Determine the (X, Y) coordinate at the center of the cell enclosing the given text.  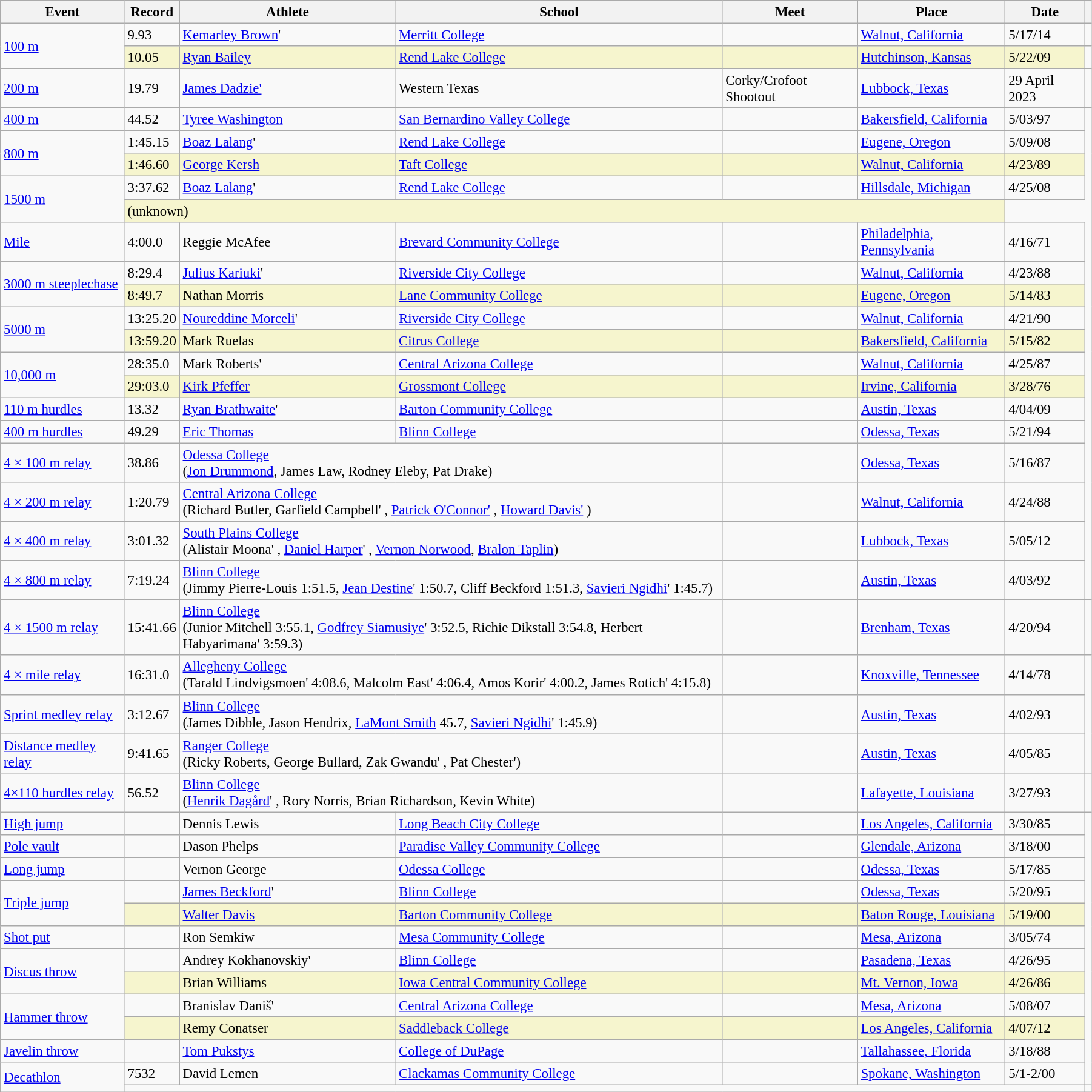
13.32 (151, 409)
56.52 (151, 793)
4 × mile relay (62, 675)
Lane Community College (559, 295)
Western Texas (559, 88)
Kemarley Brown' (287, 35)
110 m hurdles (62, 409)
4 × 100 m relay (62, 463)
10,000 m (62, 375)
Dason Phelps (287, 847)
4:00.0 (151, 241)
4/24/88 (1045, 502)
Blinn College(James Dibble, Jason Hendrix, LaMont Smith 45.7, Savieri Ngidhi' 1:45.9) (451, 714)
13:25.20 (151, 318)
Noureddine Morceli' (287, 318)
Brian Williams (287, 983)
Citrus College (559, 341)
8:29.4 (151, 273)
Date (1045, 12)
Allegheny College(Tarald Lindvigsmoen' 4:08.6, Malcolm East' 4:06.4, Amos Korir' 4:00.2, James Rotich' 4:15.8) (451, 675)
Saddleback College (559, 1028)
5/05/12 (1045, 542)
4 × 1500 m relay (62, 628)
4/14/78 (1045, 675)
Kirk Pfeffer (287, 387)
4/20/94 (1045, 628)
3/18/00 (1045, 847)
4/26/86 (1045, 983)
Discus throw (62, 972)
Odessa College (559, 869)
38.86 (151, 463)
5/1-2/00 (1045, 1074)
5/09/08 (1045, 142)
3:12.67 (151, 714)
George Kersh (287, 165)
Branislav Daniš' (287, 1006)
1:45.15 (151, 142)
Ron Semkiw (287, 937)
Andrey Kokhanovskiy' (287, 960)
5000 m (62, 330)
5/22/09 (1045, 58)
4×110 hurdles relay (62, 793)
Clackamas Community College (559, 1074)
Athlete (287, 12)
Mark Roberts' (287, 364)
Blinn College(Jimmy Pierre-Louis 1:51.5, Jean Destine' 1:50.7, Cliff Beckford 1:51.3, Savieri Ngidhi' 1:45.7) (451, 581)
800 m (62, 154)
Lafayette, Louisiana (931, 793)
Eric Thomas (287, 432)
Blinn College(Junior Mitchell 3:55.1, Godfrey Siamusiye' 3:52.5, Richie Dikstall 3:54.8, Herbert Habyarimana' 3:59.3) (451, 628)
7:19.24 (151, 581)
5/21/94 (1045, 432)
Mt. Vernon, Iowa (931, 983)
1:46.60 (151, 165)
Walter Davis (287, 914)
3:37.62 (151, 188)
Place (931, 12)
Baton Rouge, Louisiana (931, 914)
4/23/89 (1045, 165)
3/30/85 (1045, 824)
4/16/71 (1045, 241)
1:20.79 (151, 502)
San Bernardino Valley College (559, 119)
Julius Kariuki' (287, 273)
Brevard Community College (559, 241)
3/18/88 (1045, 1051)
29:03.0 (151, 387)
5/08/07 (1045, 1006)
15:41.66 (151, 628)
Event (62, 12)
(unknown) (565, 211)
4/03/92 (1045, 581)
Ryan Brathwaite' (287, 409)
Record (151, 12)
Mark Ruelas (287, 341)
1500 m (62, 199)
19.79 (151, 88)
400 m hurdles (62, 432)
7532 (151, 1074)
400 m (62, 119)
Hutchinson, Kansas (931, 58)
Paradise Valley Community College (559, 847)
4/23/88 (1045, 273)
Blinn College(Henrik Dagård' , Rory Norris, Brian Richardson, Kevin White) (451, 793)
4/05/85 (1045, 754)
Hammer throw (62, 1017)
Irvine, California (931, 387)
4 × 200 m relay (62, 502)
Long Beach City College (559, 824)
10.05 (151, 58)
Triple jump (62, 903)
8:49.7 (151, 295)
Knoxville, Tennessee (931, 675)
Philadelphia, Pennsylvania (931, 241)
Odessa College(Jon Drummond, James Law, Rodney Eleby, Pat Drake) (451, 463)
Pasadena, Texas (931, 960)
200 m (62, 88)
Ranger College(Ricky Roberts, George Bullard, Zak Gwandu' , Pat Chester') (451, 754)
3:01.32 (151, 542)
Sprint medley relay (62, 714)
44.52 (151, 119)
5/15/82 (1045, 341)
Taft College (559, 165)
Tom Pukstys (287, 1051)
4/21/90 (1045, 318)
Hillsdale, Michigan (931, 188)
Brenham, Texas (931, 628)
4/02/93 (1045, 714)
Spokane, Washington (931, 1074)
Tallahassee, Florida (931, 1051)
9.93 (151, 35)
James Dadzie' (287, 88)
4 × 800 m relay (62, 581)
3000 m steeplechase (62, 284)
5/03/97 (1045, 119)
Tyree Washington (287, 119)
Dennis Lewis (287, 824)
Mesa Community College (559, 937)
Meet (790, 12)
High jump (62, 824)
3/05/74 (1045, 937)
29 April 2023 (1045, 88)
Corky/Crofoot Shootout (790, 88)
3/28/76 (1045, 387)
Grossmont College (559, 387)
South Plains College(Alistair Moona' , Daniel Harper' , Vernon Norwood, Bralon Taplin) (451, 542)
5/20/95 (1045, 892)
49.29 (151, 432)
4 × 400 m relay (62, 542)
Iowa Central Community College (559, 983)
Pole vault (62, 847)
3/27/93 (1045, 793)
David Lemen (287, 1074)
Decathlon (62, 1077)
4/25/08 (1045, 188)
28:35.0 (151, 364)
5/16/87 (1045, 463)
James Beckford' (287, 892)
School (559, 12)
Shot put (62, 937)
4/26/95 (1045, 960)
Distance medley relay (62, 754)
Merritt College (559, 35)
5/19/00 (1045, 914)
Long jump (62, 869)
Remy Conatser (287, 1028)
5/14/83 (1045, 295)
4/04/09 (1045, 409)
Glendale, Arizona (931, 847)
College of DuPage (559, 1051)
16:31.0 (151, 675)
Ryan Bailey (287, 58)
4/07/12 (1045, 1028)
9:41.65 (151, 754)
Vernon George (287, 869)
Reggie McAfee (287, 241)
4/25/87 (1045, 364)
Central Arizona College(Richard Butler, Garfield Campbell' , Patrick O'Connor' , Howard Davis' ) (451, 502)
100 m (62, 46)
13:59.20 (151, 341)
Mile (62, 241)
5/17/14 (1045, 35)
Nathan Morris (287, 295)
5/17/85 (1045, 869)
Javelin throw (62, 1051)
